Search for the cell housing the specified text and yield its (x, y) center coordinate. 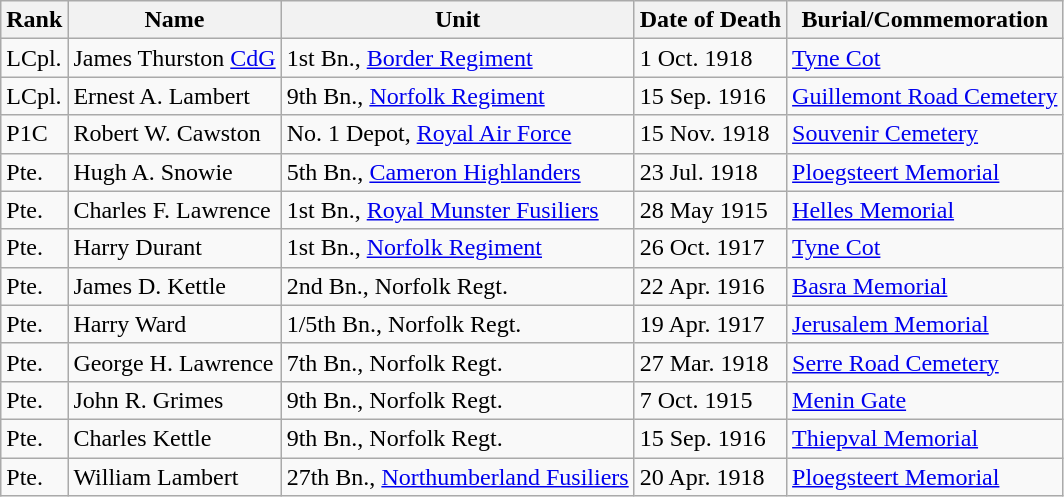
P1C (34, 134)
Thiepval Memorial (925, 438)
No. 1 Depot, Royal Air Force (458, 134)
Harry Ward (174, 324)
27th Bn., Northumberland Fusiliers (458, 477)
20 Apr. 1918 (710, 477)
Name (174, 20)
26 Oct. 1917 (710, 248)
1 Oct. 1918 (710, 58)
7th Bn., Norfolk Regt. (458, 362)
Burial/Commemoration (925, 20)
1st Bn., Norfolk Regiment (458, 248)
Serre Road Cemetery (925, 362)
Helles Memorial (925, 210)
James Thurston CdG (174, 58)
27 Mar. 1918 (710, 362)
28 May 1915 (710, 210)
Ernest A. Lambert (174, 96)
Unit (458, 20)
Basra Memorial (925, 286)
James D. Kettle (174, 286)
Hugh A. Snowie (174, 172)
9th Bn., Norfolk Regiment (458, 96)
Harry Durant (174, 248)
19 Apr. 1917 (710, 324)
22 Apr. 1916 (710, 286)
7 Oct. 1915 (710, 400)
15 Nov. 1918 (710, 134)
1st Bn., Border Regiment (458, 58)
1/5th Bn., Norfolk Regt. (458, 324)
Jerusalem Memorial (925, 324)
23 Jul. 1918 (710, 172)
Guillemont Road Cemetery (925, 96)
Souvenir Cemetery (925, 134)
2nd Bn., Norfolk Regt. (458, 286)
George H. Lawrence (174, 362)
Charles Kettle (174, 438)
Menin Gate (925, 400)
Date of Death (710, 20)
William Lambert (174, 477)
Robert W. Cawston (174, 134)
1st Bn., Royal Munster Fusiliers (458, 210)
Rank (34, 20)
John R. Grimes (174, 400)
5th Bn., Cameron Highlanders (458, 172)
Charles F. Lawrence (174, 210)
